For the text-containing cell, return its midpoint in [X, Y] coordinate format. 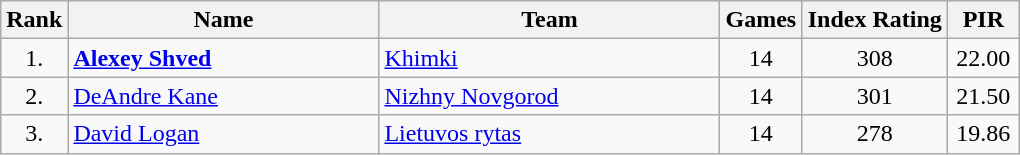
Lietuvos rytas [550, 134]
Nizhny Novgorod [550, 96]
Team [550, 20]
1. [34, 58]
Alexey Shved [224, 58]
3. [34, 134]
Khimki [550, 58]
308 [875, 58]
DeAndre Kane [224, 96]
Games [761, 20]
19.86 [984, 134]
278 [875, 134]
PIR [984, 20]
David Logan [224, 134]
21.50 [984, 96]
Index Rating [875, 20]
22.00 [984, 58]
Rank [34, 20]
2. [34, 96]
Name [224, 20]
301 [875, 96]
